Identify which cell holds the provided text, then report its [x, y] central coordinate. 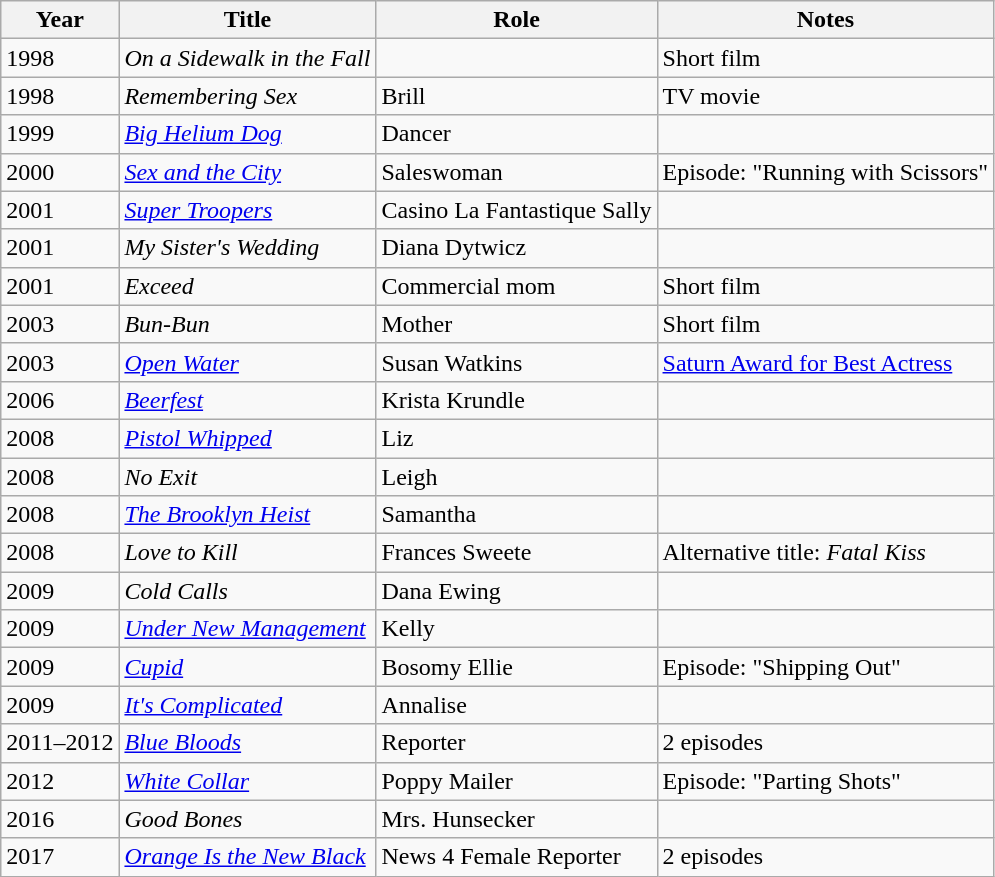
2006 [60, 400]
Casino La Fantastique Sally [516, 210]
2012 [60, 781]
Under New Management [248, 629]
2016 [60, 819]
Episode: "Shipping Out" [826, 667]
Krista Krundle [516, 400]
Pistol Whipped [248, 438]
2000 [60, 172]
2011–2012 [60, 743]
My Sister's Wedding [248, 248]
Bun-Bun [248, 324]
Brill [516, 96]
Exceed [248, 286]
Commercial mom [516, 286]
Cold Calls [248, 591]
Frances Sweete [516, 553]
2017 [60, 857]
Kelly [516, 629]
Good Bones [248, 819]
Poppy Mailer [516, 781]
Sex and the City [248, 172]
Year [60, 20]
Susan Watkins [516, 362]
Annalise [516, 705]
Cupid [248, 667]
Remembering Sex [248, 96]
Leigh [516, 477]
White Collar [248, 781]
Love to Kill [248, 553]
1999 [60, 134]
Mother [516, 324]
Saturn Award for Best Actress [826, 362]
Samantha [516, 515]
No Exit [248, 477]
Mrs. Hunsecker [516, 819]
Saleswoman [516, 172]
News 4 Female Reporter [516, 857]
Liz [516, 438]
Diana Dytwicz [516, 248]
Episode: "Parting Shots" [826, 781]
Dancer [516, 134]
Title [248, 20]
It's Complicated [248, 705]
Big Helium Dog [248, 134]
Beerfest [248, 400]
The Brooklyn Heist [248, 515]
Open Water [248, 362]
Episode: "Running with Scissors" [826, 172]
Role [516, 20]
Bosomy Ellie [516, 667]
Notes [826, 20]
TV movie [826, 96]
Reporter [516, 743]
Super Troopers [248, 210]
On a Sidewalk in the Fall [248, 58]
Blue Bloods [248, 743]
Dana Ewing [516, 591]
Alternative title: Fatal Kiss [826, 553]
Orange Is the New Black [248, 857]
